Pinpoint the cell where the given text exists, returning its (X, Y) midpoint coordinate. 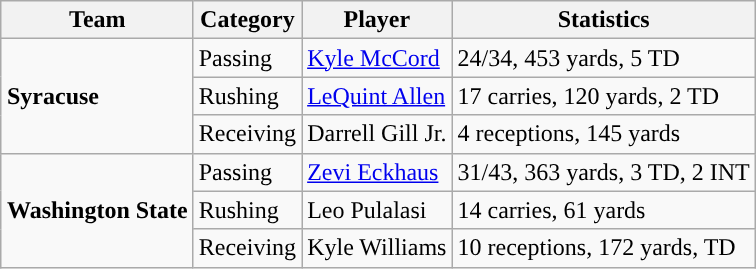
14 carries, 61 yards (604, 210)
Category (247, 20)
Leo Pulalasi (377, 210)
Syracuse (97, 96)
31/43, 363 yards, 3 TD, 2 INT (604, 172)
10 receptions, 172 yards, TD (604, 248)
Zevi Eckhaus (377, 172)
Team (97, 20)
Kyle Williams (377, 248)
Kyle McCord (377, 58)
Statistics (604, 20)
4 receptions, 145 yards (604, 134)
Darrell Gill Jr. (377, 134)
LeQuint Allen (377, 96)
17 carries, 120 yards, 2 TD (604, 96)
Player (377, 20)
Washington State (97, 210)
24/34, 453 yards, 5 TD (604, 58)
